For the text-containing cell, return its midpoint in [x, y] coordinate format. 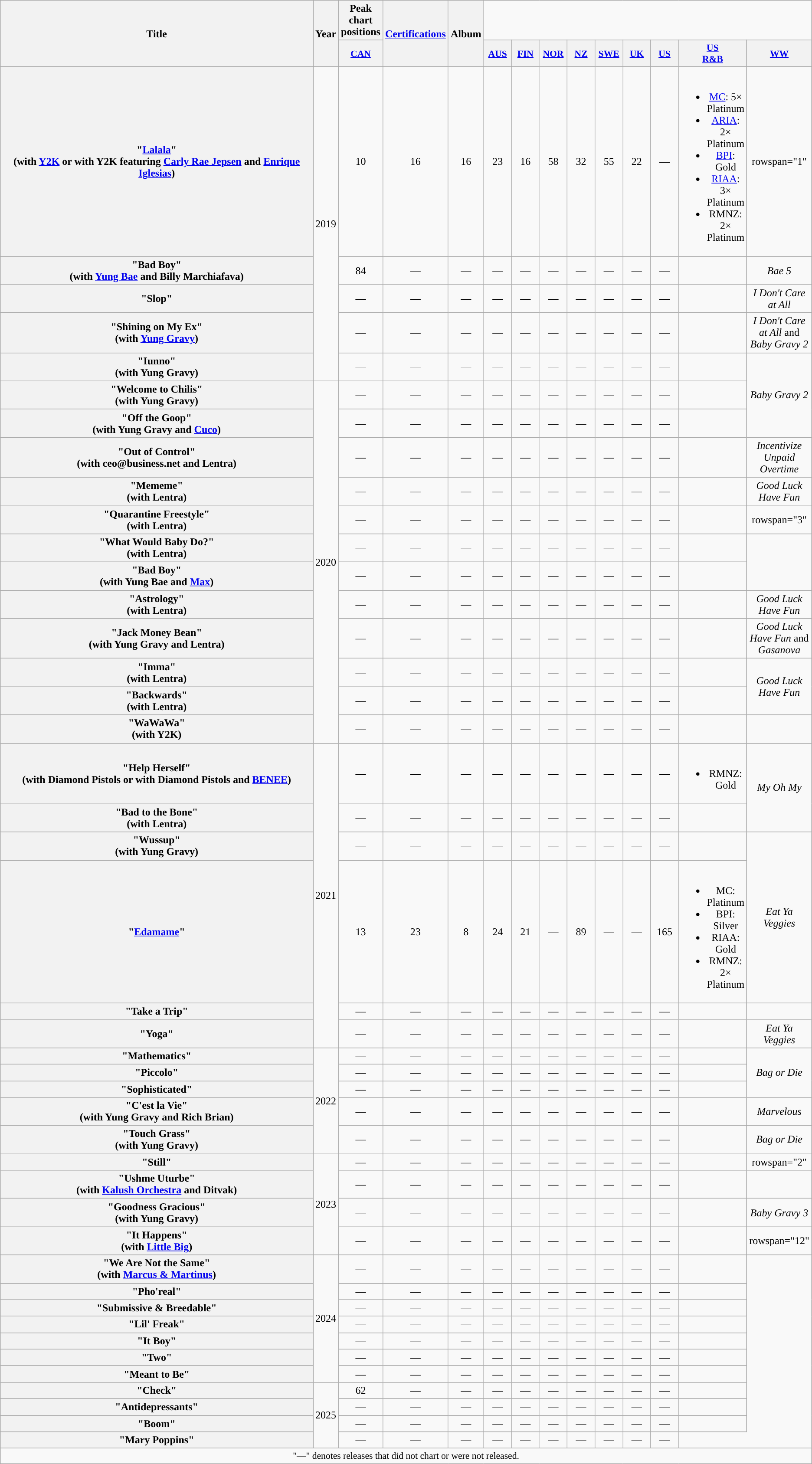
I Don't Care at All [779, 298]
rowspan="1" [779, 161]
"Lalala"(with Y2K or with Y2K featuring Carly Rae Jepsen and Enrique Iglesias) [157, 161]
MC: PlatinumBPI: SilverRIAA: GoldRMNZ: 2× Platinum [713, 932]
22 [637, 161]
24 [498, 932]
"Mary Poppins" [157, 1440]
10 [361, 161]
"Meant to Be" [157, 1374]
"Yoga" [157, 1033]
2022 [326, 1100]
"Backwards"(with Lentra) [157, 701]
CAN [361, 54]
"Bad Boy"(with Yung Bae and Max) [157, 576]
My Oh My [779, 788]
"C'est la Vie"(with Yung Gravy and Rich Brian) [157, 1111]
2019 [326, 224]
"Submissive & Breedable" [157, 1308]
Year [326, 34]
2021 [326, 895]
"Sophisticated" [157, 1089]
"Shining on My Ex"(with Yung Gravy) [157, 333]
Bae 5 [779, 271]
"Iunno"(with Yung Gravy) [157, 367]
WW [779, 54]
SWE [609, 54]
"We Are Not the Same"(with Marcus & Martinus) [157, 1269]
"Off the Goop"(with Yung Gravy and Cuco) [157, 423]
MC: 5× PlatinumARIA: 2× PlatinumBPI: GoldRIAA: 3× PlatinumRMNZ: 2× Platinum [713, 161]
FIN [525, 54]
Peak chart positions [361, 20]
"Welcome to Chilis"(with Yung Gravy) [157, 395]
21 [525, 932]
"Pho'real" [157, 1291]
"What Would Baby Do?"(with Lentra) [157, 548]
rowspan="2" [779, 1162]
"Slop" [157, 298]
"—" denotes releases that did not chart or were not released. [406, 1456]
Baby Gravy 2 [779, 395]
Incentivize Unpaid Overtime [779, 457]
Good Luck Have Fun and Gasanova [779, 639]
2020 [326, 562]
"Take a Trip" [157, 1011]
Baby Gravy 3 [779, 1213]
165 [665, 932]
"WaWaWa"(with Y2K) [157, 729]
2025 [326, 1415]
Album [466, 34]
62 [361, 1390]
"Help Herself"(with Diamond Pistols or with Diamond Pistols and BENEE) [157, 773]
USR&B [713, 54]
"Out of Control"(with ceo@business.net and Lentra) [157, 457]
US [665, 54]
NOR [553, 54]
"Two" [157, 1357]
"Check" [157, 1390]
I Don't Care at All and Baby Gravy 2 [779, 333]
"Astrology"(with Lentra) [157, 605]
rowspan="3" [779, 520]
13 [361, 932]
RMNZ: Gold [713, 773]
2023 [326, 1204]
AUS [498, 54]
"Still" [157, 1162]
55 [609, 161]
"It Boy" [157, 1341]
"Wussup"(with Yung Gravy) [157, 846]
"Boom" [157, 1423]
8 [466, 932]
NZ [581, 54]
32 [581, 161]
"Edamame" [157, 932]
Marvelous [779, 1111]
rowspan="12" [779, 1241]
"Piccolo" [157, 1072]
"Bad to the Bone"(with Lentra) [157, 818]
89 [581, 932]
UK [637, 54]
"Jack Money Bean"(with Yung Gravy and Lentra) [157, 639]
"Mememe"(with Lentra) [157, 491]
Certifications [416, 34]
"Mathematics" [157, 1056]
2024 [326, 1319]
"Quarantine Freestyle"(with Lentra) [157, 520]
"It Happens"(with Little Big) [157, 1241]
"Touch Grass"(with Yung Gravy) [157, 1140]
"Antidepressants" [157, 1407]
Title [157, 34]
"Lil' Freak" [157, 1324]
84 [361, 271]
"Bad Boy"(with Yung Bae and Billy Marchiafava) [157, 271]
58 [553, 161]
"Goodness Gracious"(with Yung Gravy) [157, 1213]
"Imma"(with Lentra) [157, 672]
"Ushme Uturbe"(with Kalush Orchestra and Ditvak) [157, 1184]
